Capture the cell that displays the provided text and extract its (x, y) central coordinate. 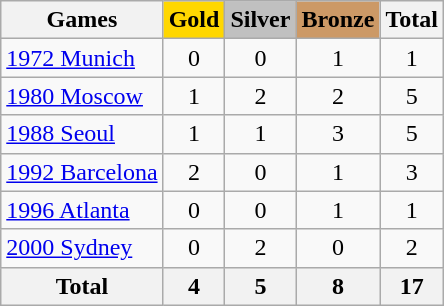
2000 Sydney (82, 248)
1972 Munich (82, 58)
Games (82, 20)
Silver (260, 20)
1980 Moscow (82, 96)
4 (194, 286)
8 (338, 286)
17 (412, 286)
1992 Barcelona (82, 172)
Bronze (338, 20)
1988 Seoul (82, 134)
Gold (194, 20)
1996 Atlanta (82, 210)
